Capture the cell that displays the provided text and extract its (x, y) central coordinate. 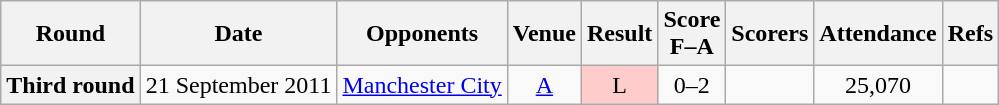
L (619, 85)
0–2 (692, 85)
Attendance (878, 34)
Third round (70, 85)
Date (238, 34)
21 September 2011 (238, 85)
Refs (970, 34)
Scorers (770, 34)
ScoreF–A (692, 34)
25,070 (878, 85)
Opponents (422, 34)
Round (70, 34)
Venue (544, 34)
A (544, 85)
Manchester City (422, 85)
Result (619, 34)
